Determine the (x, y) coordinate at the center of the cell enclosing the given text.  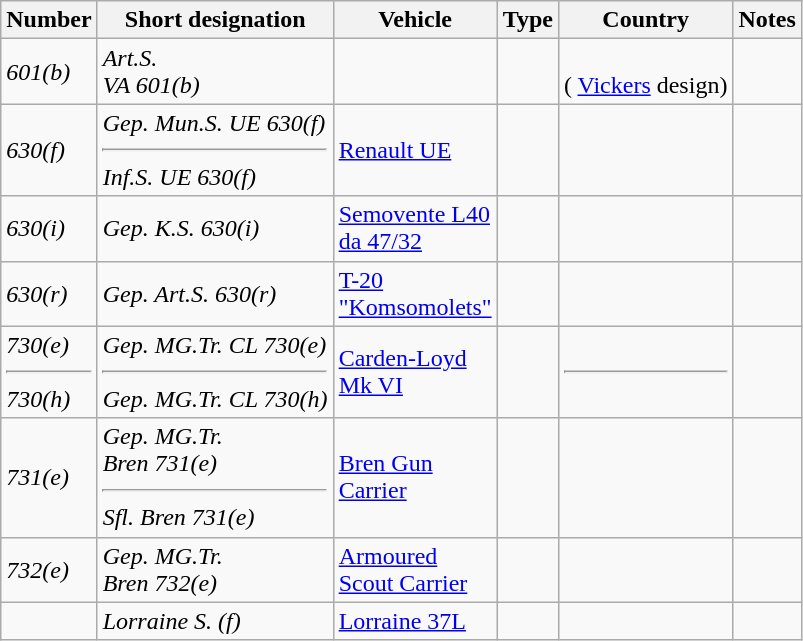
Gep. Art.S. 630(r) (215, 294)
Art.S.VA 601(b) (215, 72)
Lorraine 37L (415, 621)
732(e) (49, 570)
Gep. MG.Tr. CL 730(e)Gep. MG.Tr. CL 730(h) (215, 372)
Type (528, 20)
T-20"Komsomolets" (415, 294)
Renault UE (415, 150)
Bren GunCarrier (415, 478)
ArmouredScout Carrier (415, 570)
731(e) (49, 478)
630(i) (49, 228)
Notes (767, 20)
Gep. Mun.S. UE 630(f)Inf.S. UE 630(f) (215, 150)
730(e)730(h) (49, 372)
Semovente L40da 47/32 (415, 228)
Country (645, 20)
Number (49, 20)
Gep. K.S. 630(i) (215, 228)
601(b) (49, 72)
Lorraine S. (f) (215, 621)
Gep. MG.Tr.Bren 731(e)Sfl. Bren 731(e) (215, 478)
( Vickers design) (645, 72)
Gep. MG.Tr.Bren 732(e) (215, 570)
630(r) (49, 294)
Vehicle (415, 20)
Carden-LoydMk VI (415, 372)
630(f) (49, 150)
Short designation (215, 20)
